Return [X, Y] of the center of cell containing provided text 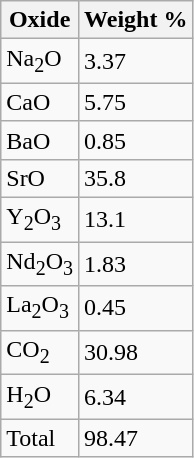
0.85 [136, 140]
30.98 [136, 352]
98.47 [136, 438]
5.75 [136, 102]
Oxide [40, 20]
La2O3 [40, 308]
Y2O3 [40, 219]
Nd2O3 [40, 264]
Na2O [40, 61]
35.8 [136, 178]
0.45 [136, 308]
6.34 [136, 397]
CaO [40, 102]
Total [40, 438]
CO2 [40, 352]
3.37 [136, 61]
SrO [40, 178]
1.83 [136, 264]
13.1 [136, 219]
Weight % [136, 20]
H2O [40, 397]
BaO [40, 140]
